Find where the given text appears and provide that cell's center as (x, y) coordinate. 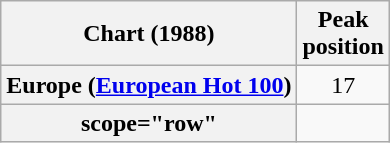
17 (343, 85)
scope="row" (149, 123)
Europe (European Hot 100) (149, 85)
Chart (1988) (149, 34)
Peakposition (343, 34)
